Capture the cell that displays the provided text and extract its [X, Y] central coordinate. 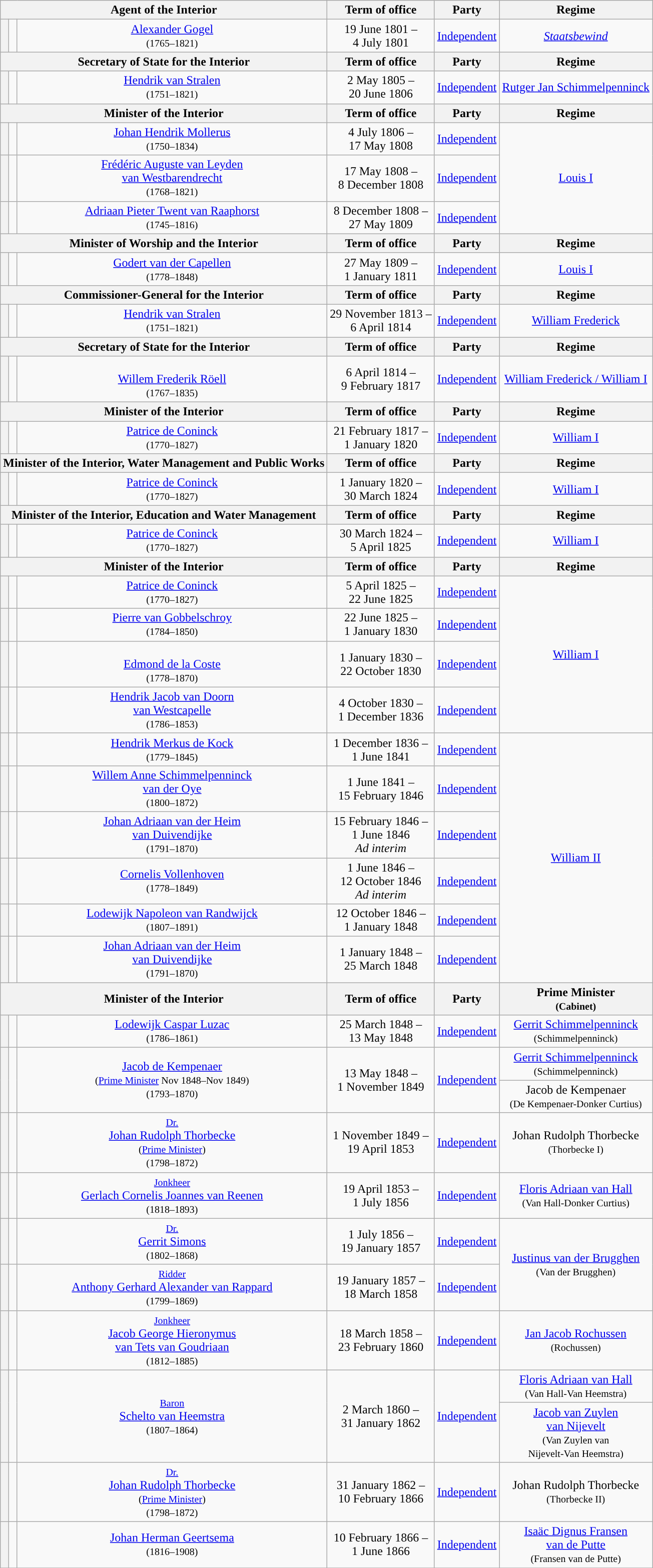
22 June 1825 – 1 January 1830 [381, 624]
Alexander Gogel (1765–1821) [172, 36]
15 February 1846 – 1 June 1846 Ad interim [381, 835]
Lodewijk Caspar Luzac (1786–1861) [172, 1032]
12 October 1846 – 1 January 1848 [381, 921]
Pierre van Gobbelschroy (1784–1850) [172, 624]
Frédéric Auguste van Leyden van Westbarendrecht (1768–1821) [172, 178]
1 January 1830 – 22 October 1830 [381, 664]
Floris Adriaan van Hall (Van Hall-Van Heemstra) [576, 1386]
25 March 1848 – 13 May 1848 [381, 1032]
William II [576, 858]
13 May 1848 – 1 November 1849 [381, 1080]
Lodewijk Napoleon van Randwijck (1807–1891) [172, 921]
Agent of the Interior [164, 10]
Baron Schelto van Heemstra (1807–1864) [172, 1416]
8 December 1808 – 27 May 1809 [381, 217]
1 June 1846 – 12 October 1846 Ad interim [381, 881]
4 October 1830 – 1 December 1836 [381, 710]
William Frederick [576, 320]
19 April 1853 – 1 July 1856 [381, 1195]
Jonkheer Gerlach Cornelis Joannes van Reenen (1818–1893) [172, 1195]
Jacob de Kempenaer (Prime Minister Nov 1848–Nov 1849) (1793–1870) [172, 1080]
Floris Adriaan van Hall (Van Hall-Donker Curtius) [576, 1195]
William Frederick / William I [576, 379]
1 January 1848 – 25 March 1848 [381, 960]
2 March 1860 – 31 January 1862 [381, 1416]
Minister of the Interior, Education and Water Management [164, 515]
4 July 1806 – 17 May 1808 [381, 139]
1 November 1849 – 19 April 1853 [381, 1143]
30 March 1824 – 5 April 1825 [381, 540]
Jonkheer Jacob George Hieronymus van Tets van Goudriaan (1812–1885) [172, 1340]
Dr. Gerrit Simons (1802–1868) [172, 1241]
Minister of Worship and the Interior [164, 243]
Jacob de Kempenaer (De Kempenaer-Donker Curtius) [576, 1097]
31 January 1862 – 10 February 1866 [381, 1492]
29 November 1813 – 6 April 1814 [381, 320]
Jacob van Zuylen van Nijevelt (Van Zuylen van Nijevelt-Van Heemstra) [576, 1432]
Jan Jacob Rochussen (Rochussen) [576, 1340]
1 June 1841 – 15 February 1846 [381, 789]
5 April 1825 – 22 June 1825 [381, 592]
Willem Anne Schimmelpenninck van der Oye (1800–1872) [172, 789]
Johan Hendrik Mollerus (1750–1834) [172, 139]
27 May 1809 – 1 January 1811 [381, 269]
19 June 1801 – 4 July 1801 [381, 36]
Hendrik Merkus de Kock (1779–1845) [172, 749]
Rutger Jan Schimmelpenninck [576, 87]
17 May 1808 – 8 December 1808 [381, 178]
2 May 1805 – 20 June 1806 [381, 87]
Prime Minister (Cabinet) [576, 999]
10 February 1866 – 1 June 1866 [381, 1544]
Adriaan Pieter Twent van Raaphorst (1745–1816) [172, 217]
21 February 1817 – 1 January 1820 [381, 437]
Edmond de la Coste (1778–1870) [172, 664]
Isaäc Dignus Fransen van de Putte (Fransen van de Putte) [576, 1544]
Staatsbewind [576, 36]
19 January 1857 – 18 March 1858 [381, 1287]
Commissioner-General for the Interior [164, 295]
1 July 1856 – 19 January 1857 [381, 1241]
Ridder Anthony Gerhard Alexander van Rappard (1799–1869) [172, 1287]
Johan Herman Geertsema (1816–1908) [172, 1544]
Godert van der Capellen (1778–1848) [172, 269]
Willem Frederik Röell (1767–1835) [172, 379]
18 March 1858 – 23 February 1860 [381, 1340]
Justinus van der Brugghen (Van der Brugghen) [576, 1264]
1 December 1836 – 1 June 1841 [381, 749]
Johan Rudolph Thorbecke (Thorbecke I) [576, 1143]
Cornelis Vollenhoven (1778–1849) [172, 881]
Hendrik Jacob van Doorn van Westcapelle (1786–1853) [172, 710]
Minister of the Interior, Water Management and Public Works [164, 463]
Johan Rudolph Thorbecke (Thorbecke II) [576, 1492]
6 April 1814 – 9 February 1817 [381, 379]
1 January 1820 – 30 March 1824 [381, 489]
